Pinpoint the cell where the given text exists, returning its [x, y] midpoint coordinate. 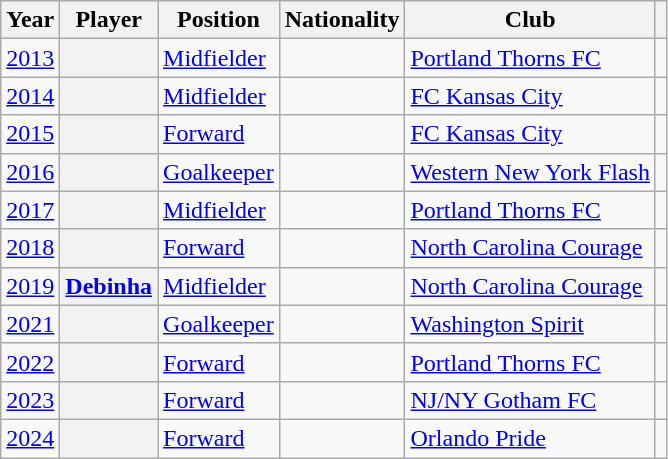
2018 [30, 248]
Debinha [109, 286]
Orlando Pride [530, 438]
2024 [30, 438]
Position [219, 20]
2023 [30, 400]
Nationality [342, 20]
Western New York Flash [530, 172]
NJ/NY Gotham FC [530, 400]
Year [30, 20]
Washington Spirit [530, 324]
2021 [30, 324]
2019 [30, 286]
2022 [30, 362]
2017 [30, 210]
Club [530, 20]
2014 [30, 96]
2016 [30, 172]
Player [109, 20]
2013 [30, 58]
2015 [30, 134]
